Capture the cell that displays the provided text and extract its (X, Y) central coordinate. 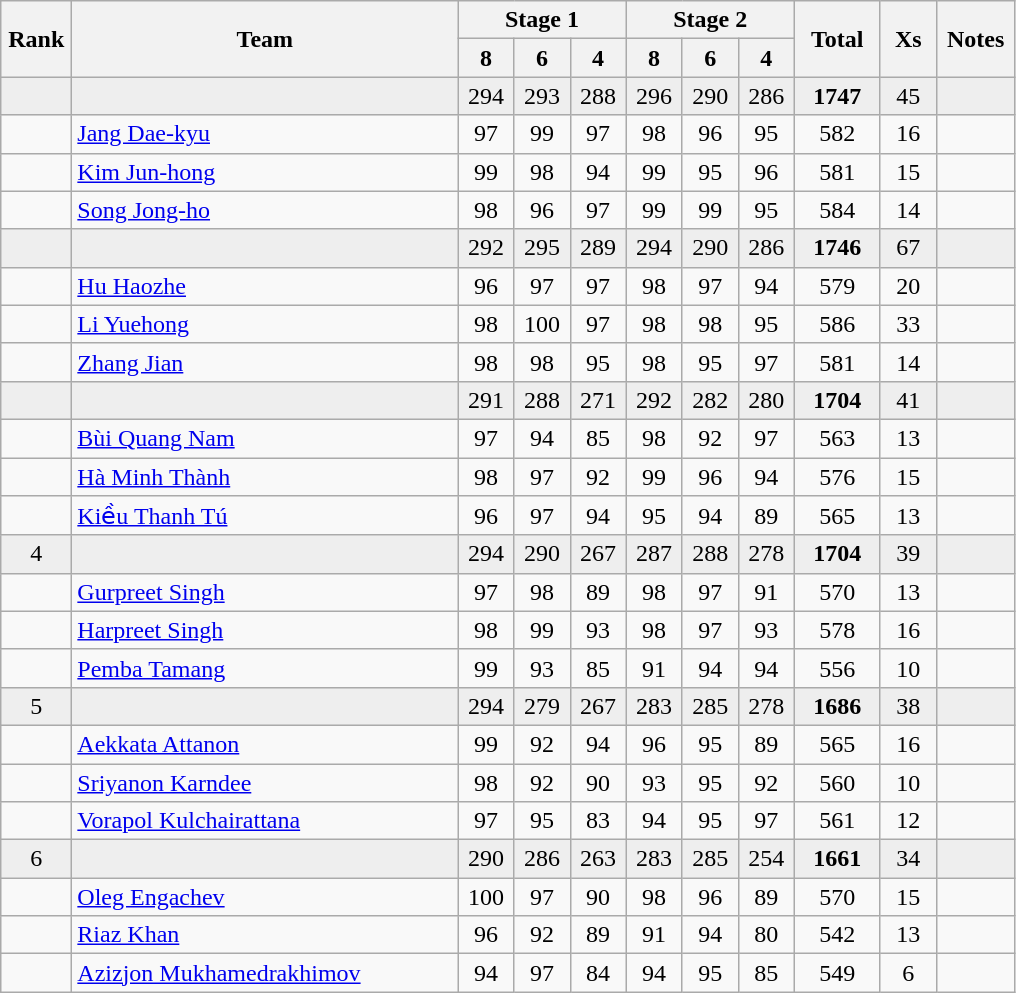
280 (766, 400)
80 (766, 935)
20 (908, 286)
Hu Haozhe (265, 286)
282 (710, 400)
296 (654, 96)
287 (654, 554)
Rank (36, 39)
1661 (837, 859)
33 (908, 324)
Bùi Quang Nam (265, 438)
39 (908, 554)
582 (837, 134)
542 (837, 935)
38 (908, 706)
279 (542, 706)
Sriyanon Karndee (265, 783)
Harpreet Singh (265, 630)
Jang Dae-kyu (265, 134)
Vorapol Kulchairattana (265, 821)
Notes (976, 39)
41 (908, 400)
Stage 1 (542, 20)
263 (598, 859)
549 (837, 973)
561 (837, 821)
1746 (837, 248)
291 (486, 400)
254 (766, 859)
Total (837, 39)
578 (837, 630)
Li Yuehong (265, 324)
1747 (837, 96)
83 (598, 821)
45 (908, 96)
293 (542, 96)
Aekkata Attanon (265, 744)
Stage 2 (710, 20)
5 (36, 706)
67 (908, 248)
Kim Jun-hong (265, 172)
271 (598, 400)
586 (837, 324)
12 (908, 821)
84 (598, 973)
Team (265, 39)
579 (837, 286)
Oleg Engachev (265, 897)
584 (837, 210)
576 (837, 477)
Zhang Jian (265, 362)
Gurpreet Singh (265, 592)
34 (908, 859)
Xs (908, 39)
Song Jong-ho (265, 210)
Hà Minh Thành (265, 477)
556 (837, 668)
Pemba Tamang (265, 668)
560 (837, 783)
1686 (837, 706)
295 (542, 248)
Riaz Khan (265, 935)
289 (598, 248)
Kiều Thanh Tú (265, 516)
Azizjon Mukhamedrakhimov (265, 973)
563 (837, 438)
